Capture the cell that displays the provided text and extract its (x, y) central coordinate. 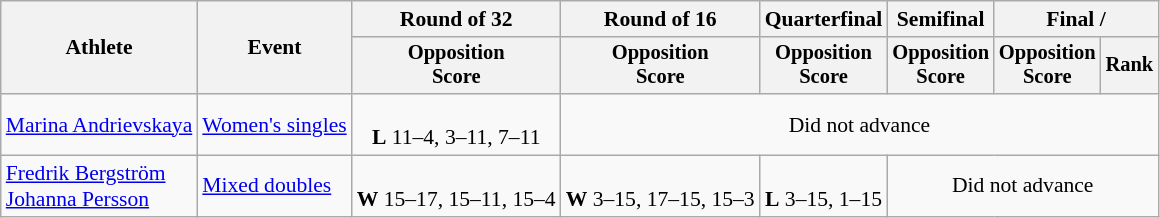
Marina Andrievskaya (100, 124)
Fredrik BergströmJohanna Persson (100, 186)
Athlete (100, 48)
Round of 32 (456, 19)
Women's singles (274, 124)
Event (274, 48)
W 3–15, 17–15, 15–3 (660, 186)
W 15–17, 15–11, 15–4 (456, 186)
Semifinal (940, 19)
L 11–4, 3–11, 7–11 (456, 124)
Quarterfinal (824, 19)
L 3–15, 1–15 (824, 186)
Final / (1076, 19)
Rank (1130, 66)
Mixed doubles (274, 186)
Round of 16 (660, 19)
